Return the (X, Y) coordinate for the center point of the cell that contains the specified text.  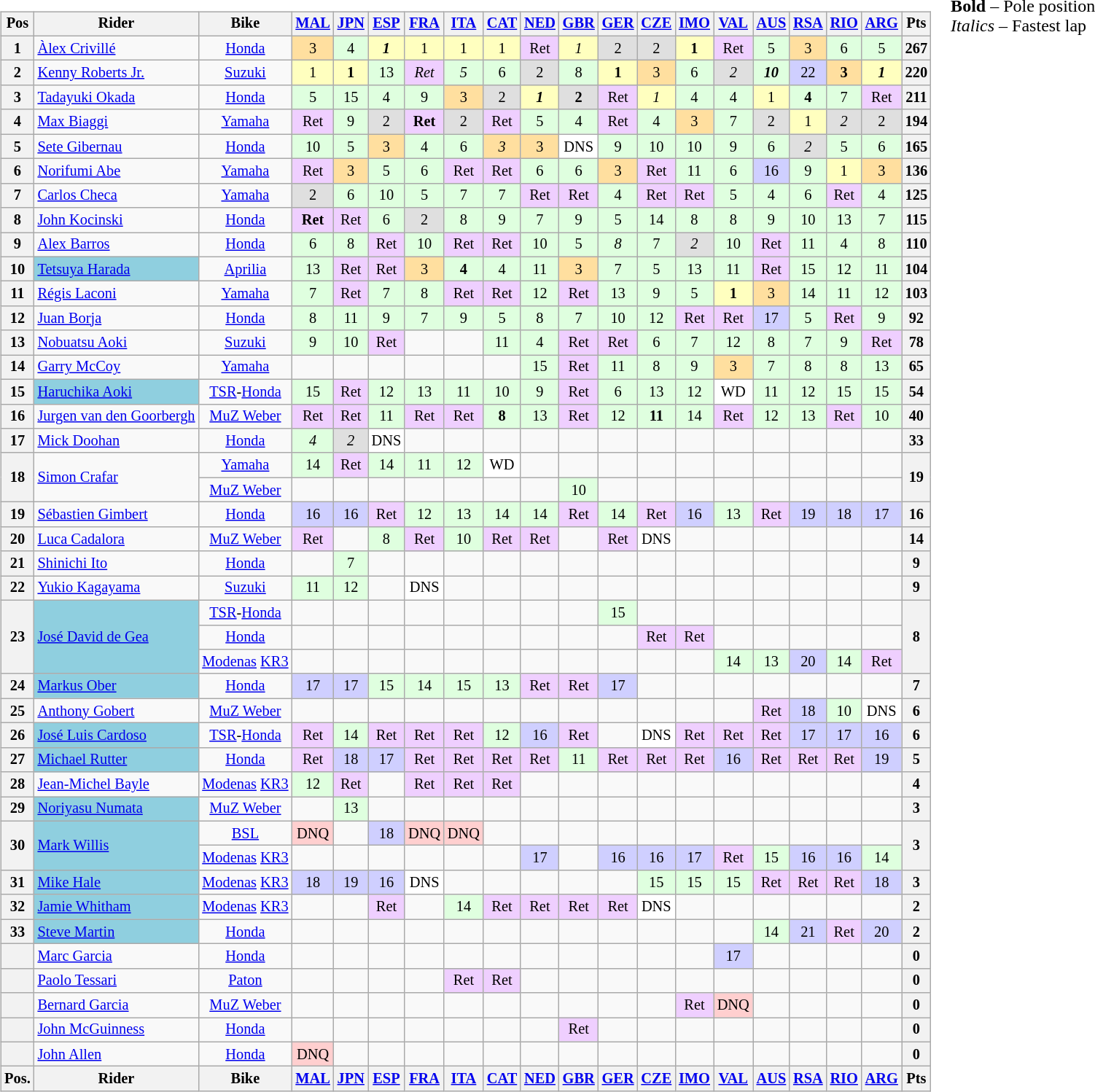
27 (17, 760)
Sébastien Gimbert (117, 515)
Jamie Whitham (117, 907)
136 (916, 171)
31 (17, 883)
John Allen (117, 1054)
Àlex Crivillé (117, 48)
267 (916, 48)
Aprilia (245, 269)
28 (17, 784)
103 (916, 294)
32 (17, 907)
Luca Cadalora (117, 539)
Mick Doohan (117, 441)
Nobuatsu Aoki (117, 343)
Mark Willis (117, 846)
Régis Laconi (117, 294)
24 (17, 686)
30 (17, 846)
Max Biaggi (117, 122)
29 (17, 809)
Markus Ober (117, 686)
23 (17, 637)
92 (916, 319)
Alex Barros (117, 245)
Juan Borja (117, 319)
211 (916, 98)
Marc Garcia (117, 956)
Michael Rutter (117, 760)
115 (916, 220)
Garry McCoy (117, 367)
Tadayuki Okada (117, 98)
125 (916, 195)
104 (916, 269)
Bernard Garcia (117, 1005)
José David de Gea (117, 637)
Shinichi Ito (117, 563)
78 (916, 343)
BSL (245, 833)
Norifumi Abe (117, 171)
Sete Gibernau (117, 147)
José Luis Cardoso (117, 736)
Kenny Roberts Jr. (117, 73)
Paton (245, 980)
Steve Martin (117, 932)
Carlos Checa (117, 195)
Jean-Michel Bayle (117, 784)
John McGuinness (117, 1030)
26 (17, 736)
Pos (17, 24)
Anthony Gobert (117, 711)
54 (916, 391)
65 (916, 367)
Haruchika Aoki (117, 391)
110 (916, 245)
165 (916, 147)
Simon Crafar (117, 477)
Pos. (17, 1079)
Paolo Tessari (117, 980)
25 (17, 711)
Jurgen van den Goorbergh (117, 416)
Noriyasu Numata (117, 809)
194 (916, 122)
220 (916, 73)
John Kocinski (117, 220)
Yukio Kagayama (117, 588)
Tetsuya Harada (117, 269)
40 (916, 416)
Mike Hale (117, 883)
